Output the (x, y) coordinate of the center of the cell containing the given text.  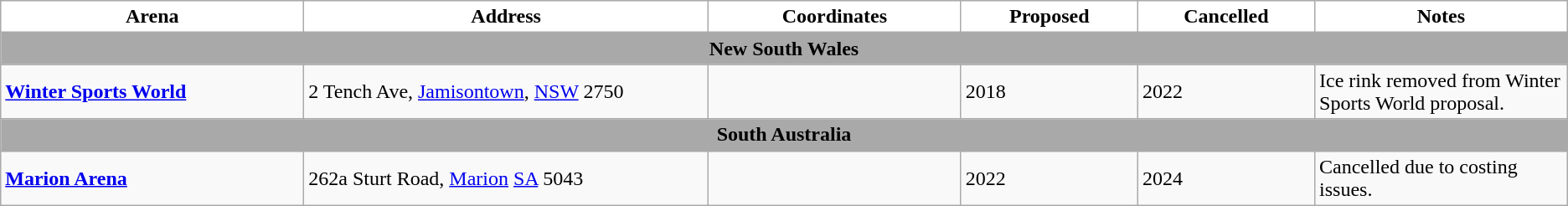
Cancelled due to costing issues. (1442, 178)
Address (506, 17)
2018 (1049, 92)
2024 (1226, 178)
New South Wales (784, 49)
Arena (152, 17)
Coordinates (834, 17)
Marion Arena (152, 178)
262a Sturt Road, Marion SA 5043 (506, 178)
Proposed (1049, 17)
2 Tench Ave, Jamisontown, NSW 2750 (506, 92)
Winter Sports World (152, 92)
Ice rink removed from Winter Sports World proposal. (1442, 92)
Cancelled (1226, 17)
Notes (1442, 17)
South Australia (784, 135)
